Determine the [X, Y] coordinate at the center of the cell enclosing the given text.  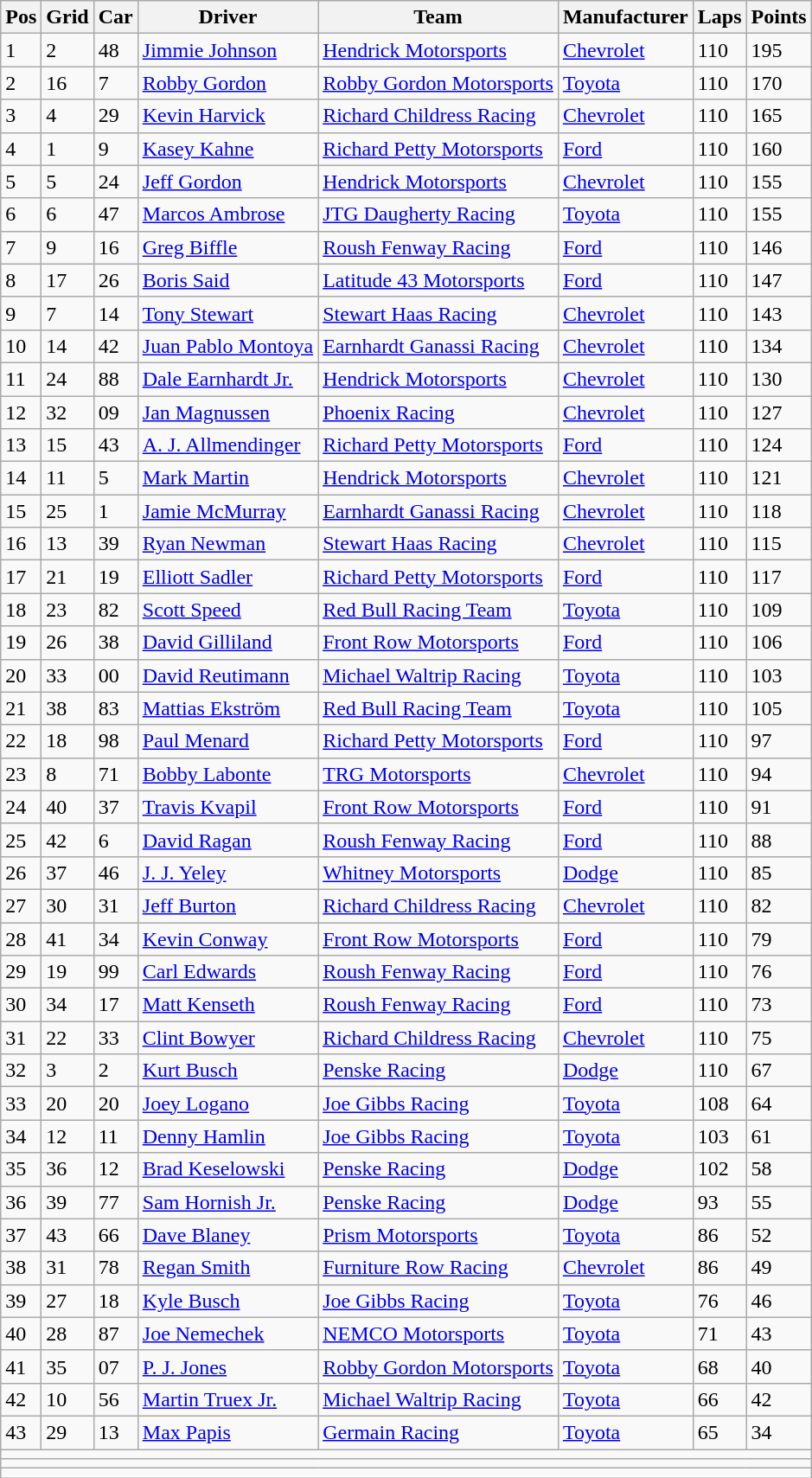
134 [778, 346]
Points [778, 17]
Robby Gordon [227, 83]
J. J. Yeley [227, 873]
93 [719, 1202]
Marcos Ambrose [227, 214]
Car [116, 17]
Ryan Newman [227, 544]
Whitney Motorsports [438, 873]
87 [116, 1334]
Brad Keselowski [227, 1169]
Tony Stewart [227, 313]
65 [719, 1432]
94 [778, 774]
Martin Truex Jr. [227, 1399]
47 [116, 214]
Kevin Harvick [227, 116]
A. J. Allmendinger [227, 445]
48 [116, 50]
Jeff Burton [227, 905]
Dale Earnhardt Jr. [227, 379]
75 [778, 1038]
Prism Motorsports [438, 1235]
73 [778, 1005]
Kevin Conway [227, 938]
56 [116, 1399]
99 [116, 972]
78 [116, 1268]
85 [778, 873]
David Ragan [227, 840]
Kasey Kahne [227, 149]
Driver [227, 17]
160 [778, 149]
Jeff Gordon [227, 182]
Greg Biffle [227, 247]
Paul Menard [227, 741]
105 [778, 708]
Mattias Ekström [227, 708]
Kurt Busch [227, 1071]
102 [719, 1169]
108 [719, 1104]
David Reutimann [227, 675]
195 [778, 50]
79 [778, 938]
121 [778, 478]
Latitude 43 Motorsports [438, 280]
Germain Racing [438, 1432]
Laps [719, 17]
64 [778, 1104]
170 [778, 83]
Jamie McMurray [227, 511]
Elliott Sadler [227, 577]
130 [778, 379]
Regan Smith [227, 1268]
165 [778, 116]
Travis Kvapil [227, 807]
Manufacturer [625, 17]
68 [719, 1366]
00 [116, 675]
124 [778, 445]
Boris Said [227, 280]
Joey Logano [227, 1104]
Clint Bowyer [227, 1038]
98 [116, 741]
52 [778, 1235]
118 [778, 511]
Team [438, 17]
146 [778, 247]
Pos [21, 17]
Juan Pablo Montoya [227, 346]
Max Papis [227, 1432]
NEMCO Motorsports [438, 1334]
83 [116, 708]
09 [116, 413]
Jan Magnussen [227, 413]
Carl Edwards [227, 972]
Scott Speed [227, 610]
Bobby Labonte [227, 774]
Matt Kenseth [227, 1005]
109 [778, 610]
106 [778, 643]
67 [778, 1071]
TRG Motorsports [438, 774]
P. J. Jones [227, 1366]
117 [778, 577]
61 [778, 1136]
Denny Hamlin [227, 1136]
55 [778, 1202]
Sam Hornish Jr. [227, 1202]
127 [778, 413]
115 [778, 544]
Mark Martin [227, 478]
58 [778, 1169]
David Gilliland [227, 643]
Furniture Row Racing [438, 1268]
07 [116, 1366]
147 [778, 280]
91 [778, 807]
97 [778, 741]
Phoenix Racing [438, 413]
Kyle Busch [227, 1301]
Dave Blaney [227, 1235]
Joe Nemechek [227, 1334]
77 [116, 1202]
JTG Daugherty Racing [438, 214]
Grid [67, 17]
49 [778, 1268]
143 [778, 313]
Jimmie Johnson [227, 50]
